Identify which cell holds the provided text, then report its (x, y) central coordinate. 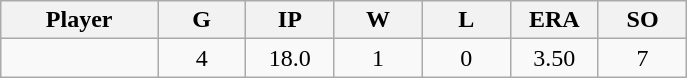
4 (202, 58)
18.0 (290, 58)
1 (378, 58)
0 (466, 58)
Player (80, 20)
3.50 (554, 58)
W (378, 20)
ERA (554, 20)
L (466, 20)
SO (642, 20)
G (202, 20)
7 (642, 58)
IP (290, 20)
